Search for the cell housing the specified text and yield its (X, Y) center coordinate. 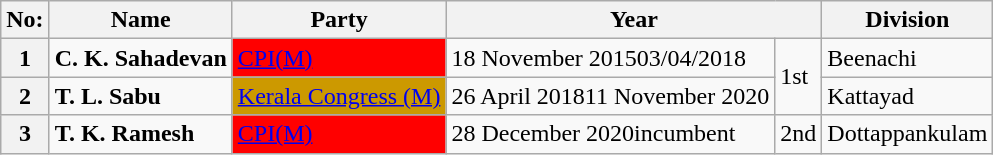
28 December 2020incumbent (610, 134)
Name (140, 20)
26 April 201811 November 2020 (610, 96)
Division (908, 20)
C. K. Sahadevan (140, 58)
2 (25, 96)
T. L. Sabu (140, 96)
Beenachi (908, 58)
Kerala Congress (M) (339, 96)
Dottappankulam (908, 134)
Year (634, 20)
Party (339, 20)
1st (798, 77)
3 (25, 134)
18 November 201503/04/2018 (610, 58)
T. K. Ramesh (140, 134)
1 (25, 58)
2nd (798, 134)
Kattayad (908, 96)
No: (25, 20)
